Search for the cell housing the specified text and yield its (x, y) center coordinate. 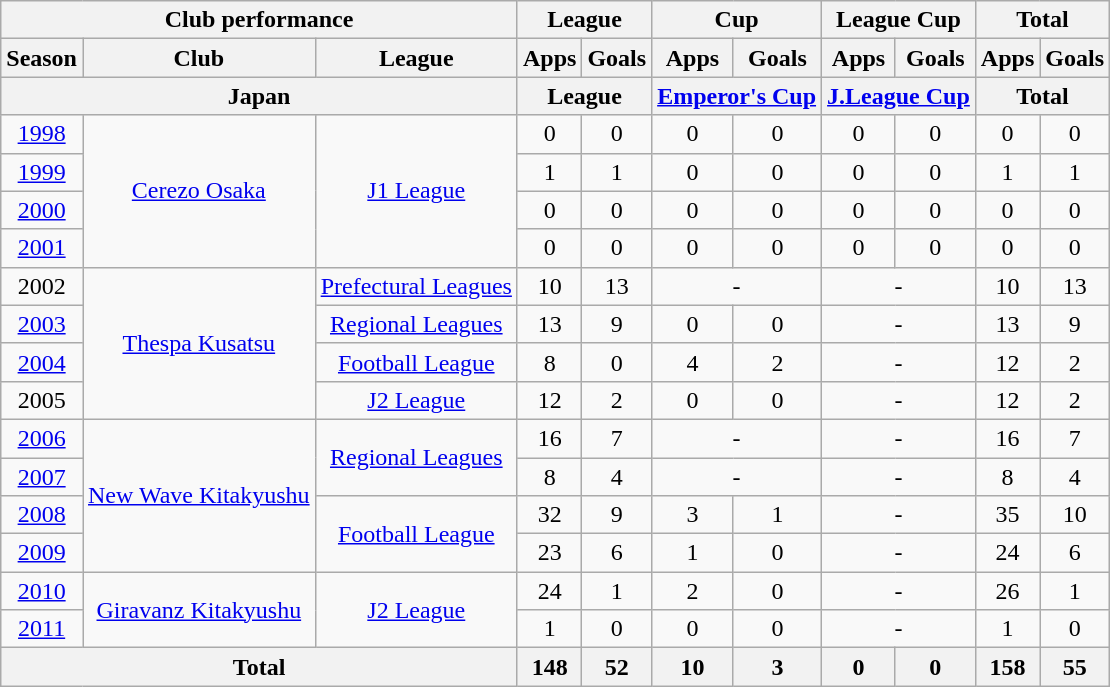
1999 (42, 172)
2011 (42, 629)
35 (1007, 515)
52 (617, 667)
Prefectural Leagues (416, 286)
2006 (42, 438)
Cerezo Osaka (198, 191)
2008 (42, 515)
2003 (42, 324)
32 (549, 515)
New Wave Kitakyushu (198, 495)
148 (549, 667)
2000 (42, 210)
2004 (42, 362)
Giravanz Kitakyushu (198, 610)
2007 (42, 477)
J1 League (416, 191)
1998 (42, 134)
Season (42, 58)
26 (1007, 591)
Club performance (260, 20)
Thespa Kusatsu (198, 343)
Japan (260, 96)
2009 (42, 553)
Club (198, 58)
Emperor's Cup (737, 96)
League Cup (899, 20)
2001 (42, 248)
2002 (42, 286)
158 (1007, 667)
2005 (42, 400)
J.League Cup (899, 96)
55 (1075, 667)
2010 (42, 591)
Cup (737, 20)
23 (549, 553)
